Locate the cell with the specified text and output its [X, Y] center coordinate. 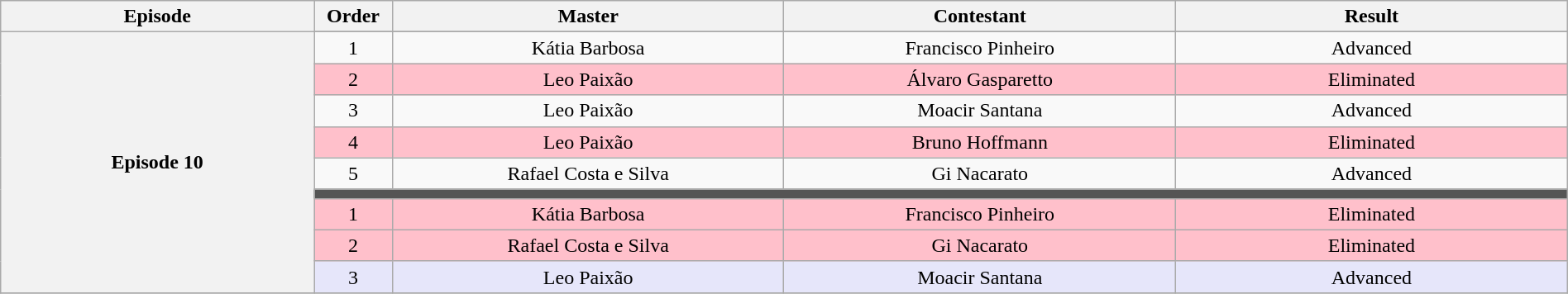
Order [354, 17]
Master [588, 17]
Episode 10 [157, 163]
5 [354, 173]
Álvaro Gasparetto [980, 79]
4 [354, 142]
Result [1372, 17]
Episode [157, 17]
Bruno Hoffmann [980, 142]
Contestant [980, 17]
